Extract the [x, y] coordinate from the center of the cell holding the provided text.  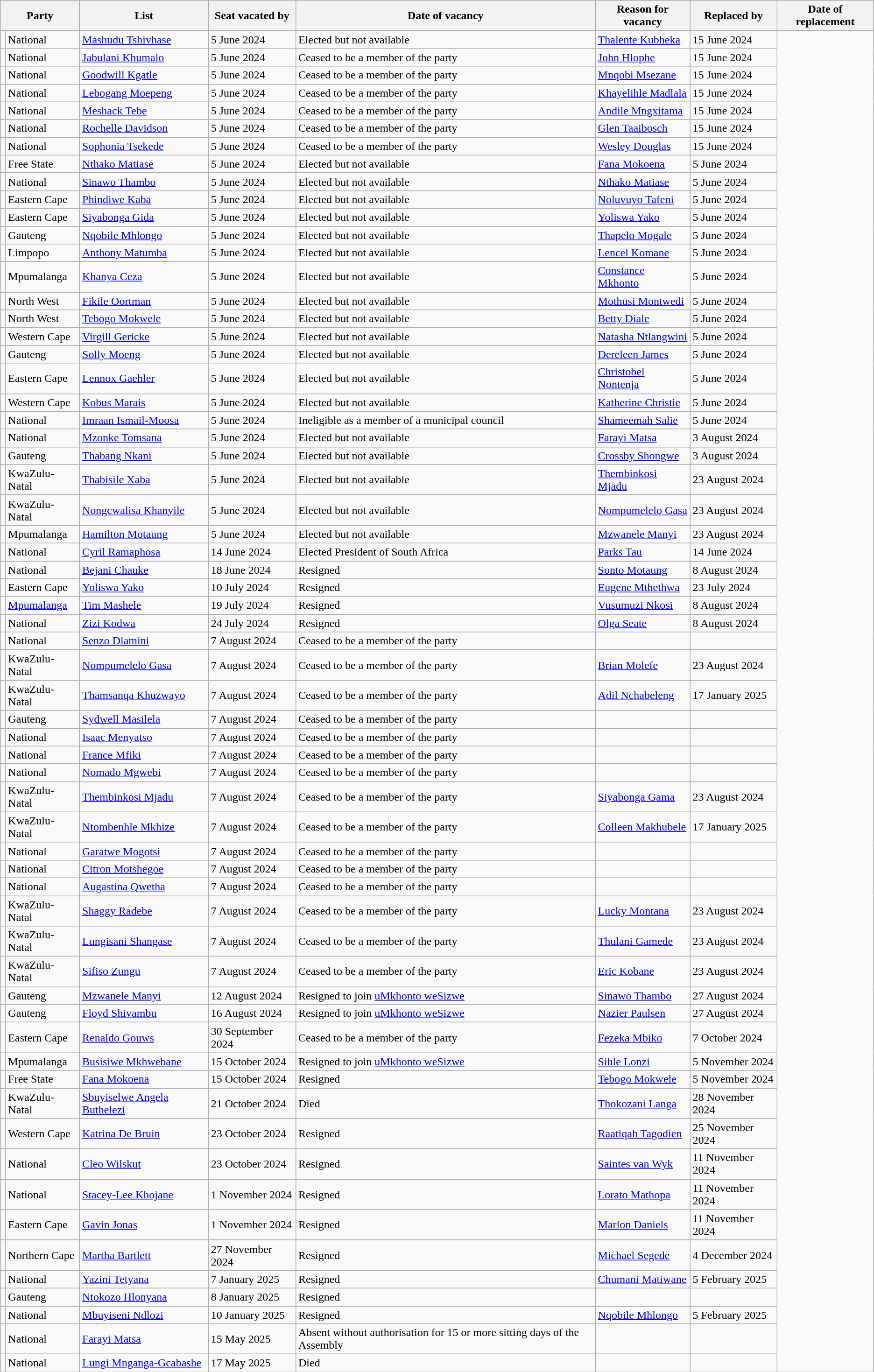
Shaggy Radebe [144, 910]
Betty Diale [642, 319]
Gavin Jonas [144, 1225]
Limpopo [43, 253]
Chumani Matiwane [642, 1279]
Solly Moeng [144, 354]
30 September 2024 [252, 1037]
Seat vacated by [252, 16]
Replaced by [733, 16]
Thalente Kubheka [642, 40]
12 August 2024 [252, 996]
Goodwill Kgatle [144, 75]
Date of vacancy [445, 16]
Colleen Makhubele [642, 827]
28 November 2024 [733, 1104]
Thamsanqa Khuzwayo [144, 696]
Renaldo Gouws [144, 1037]
Sihle Lonzi [642, 1062]
Citron Motshegoe [144, 869]
Isaac Menyatso [144, 737]
Eric Kobane [642, 972]
Kobus Marais [144, 402]
Michael Segede [642, 1255]
Ntokozo Hlonyana [144, 1297]
Sbuyiselwe Angela Buthelezi [144, 1104]
Mzonke Tomsana [144, 438]
Meshack Tebe [144, 111]
Martha Bartlett [144, 1255]
Marlon Daniels [642, 1225]
Virgill Gericke [144, 337]
Shameemah Salie [642, 420]
Olga Seate [642, 623]
Party [40, 16]
Thokozani Langa [642, 1104]
Christobel Nontenja [642, 378]
21 October 2024 [252, 1104]
10 July 2024 [252, 588]
Augastina Qwetha [144, 887]
Mashudu Tshivhase [144, 40]
Reason for vacancy [642, 16]
Thulani Gamede [642, 941]
19 July 2024 [252, 605]
Adil Nchabeleng [642, 696]
Fikile Oortman [144, 301]
Crossby Shongwe [642, 456]
24 July 2024 [252, 623]
Northern Cape [43, 1255]
Date of replacement [825, 16]
8 January 2025 [252, 1297]
Nongcwalisa Khanyile [144, 510]
Khanya Ceza [144, 277]
Ntombenhle Mkhize [144, 827]
Brian Molefe [642, 665]
27 November 2024 [252, 1255]
Bejani Chauke [144, 570]
Siyabonga Gida [144, 217]
Stacey-Lee Khojane [144, 1194]
Ineligible as a member of a municipal council [445, 420]
Katrina De Bruin [144, 1133]
Lencel Komane [642, 253]
4 December 2024 [733, 1255]
Katherine Christie [642, 402]
Mnqobi Msezane [642, 75]
Cyril Ramaphosa [144, 552]
Lorato Mathopa [642, 1194]
Lungi Mnganga-Gcabashe [144, 1363]
Cleo Wilskut [144, 1164]
Lucky Montana [642, 910]
Tim Mashele [144, 605]
Sydwell Masilela [144, 719]
23 July 2024 [733, 588]
Parks Tau [642, 552]
Vusumuzi Nkosi [642, 605]
Phindiwe Kaba [144, 199]
List [144, 16]
Imraan Ismail-Moosa [144, 420]
Constance Mkhonto [642, 277]
Raatiqah Tagodien [642, 1133]
Mbuyiseni Ndlozi [144, 1315]
16 August 2024 [252, 1013]
18 June 2024 [252, 570]
Garatwe Mogotsi [144, 851]
Lennox Gaehler [144, 378]
Wesley Douglas [642, 146]
Elected President of South Africa [445, 552]
France Mfiki [144, 755]
Sifiso Zungu [144, 972]
Fezeka Mbiko [642, 1037]
25 November 2024 [733, 1133]
10 January 2025 [252, 1315]
Eugene Mthethwa [642, 588]
Floyd Shivambu [144, 1013]
17 May 2025 [252, 1363]
Thabisile Xaba [144, 480]
Rochelle Davidson [144, 128]
Dereleen James [642, 354]
Lungisani Shangase [144, 941]
Natasha Ntlangwini [642, 337]
Senzo Dlamini [144, 641]
Busisiwe Mkhwebane [144, 1062]
7 October 2024 [733, 1037]
Sonto Motaung [642, 570]
Jabulani Khumalo [144, 57]
Saintes van Wyk [642, 1164]
Anthony Matumba [144, 253]
Sophonia Tsekede [144, 146]
Lebogang Moepeng [144, 93]
Andile Mngxitama [642, 111]
Glen Taaibosch [642, 128]
Yazini Tetyana [144, 1279]
Mothusi Montwedi [642, 301]
Thapelo Mogale [642, 235]
15 May 2025 [252, 1339]
Nomado Mgwebi [144, 773]
Noluvuyo Tafeni [642, 199]
7 January 2025 [252, 1279]
Thabang Nkani [144, 456]
Nazier Paulsen [642, 1013]
Siyabonga Gama [642, 796]
Khayelihle Madlala [642, 93]
Zizi Kodwa [144, 623]
Hamilton Motaung [144, 534]
John Hlophe [642, 57]
Absent without authorisation for 15 or more sitting days of the Assembly [445, 1339]
